Identify which cell holds the provided text, then report its (x, y) central coordinate. 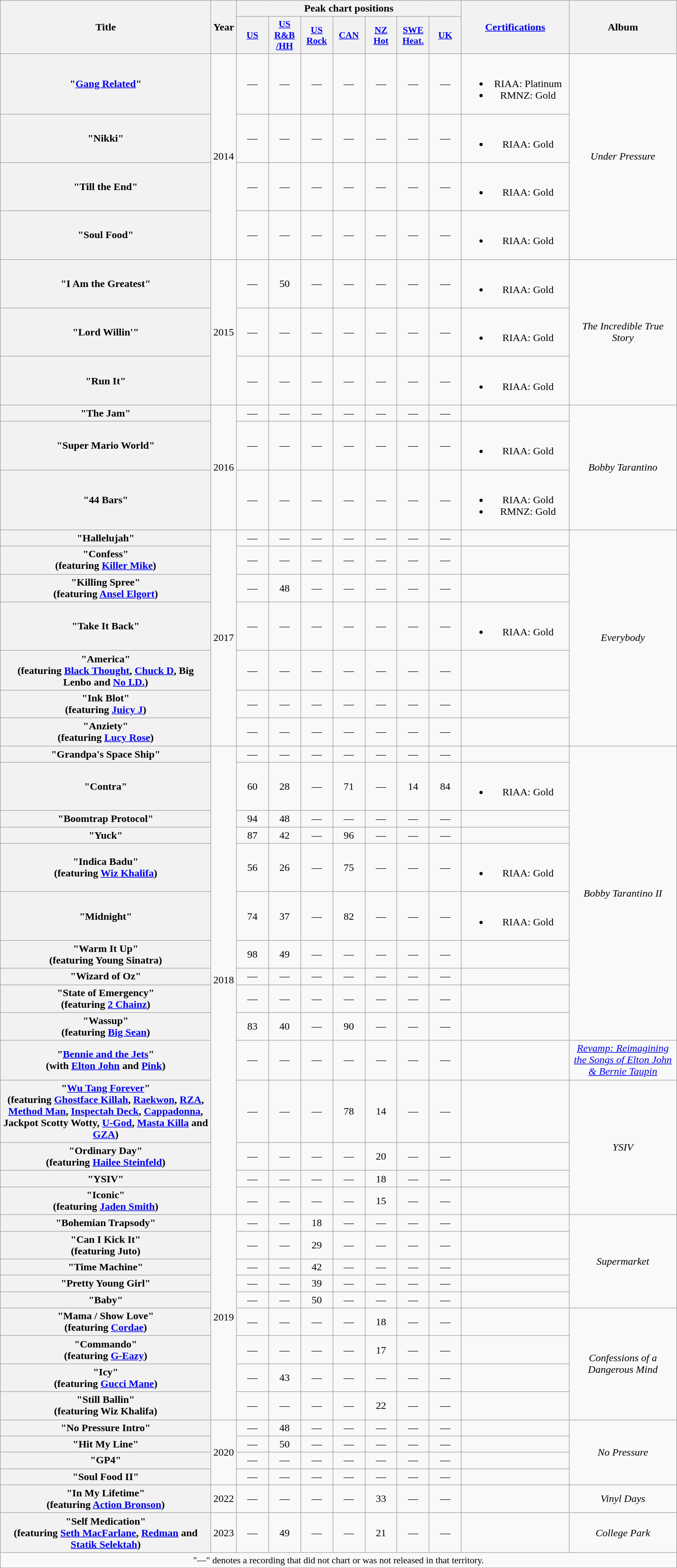
20 (381, 1157)
"The Jam" (106, 413)
"Contra" (106, 787)
"YSIV" (106, 1178)
"Confess"(featuring Killer Mike) (106, 560)
26 (285, 867)
"Super Mario World" (106, 445)
"Iconic"(featuring Jaden Smith) (106, 1200)
"44 Bars" (106, 500)
Supermarket (623, 1261)
96 (349, 835)
2022 (224, 1499)
74 (252, 916)
CAN (349, 35)
"Ordinary Day"(featuring Hailee Steinfeld) (106, 1157)
90 (349, 1026)
43 (285, 1378)
"State of Emergency"(featuring 2 Chainz) (106, 999)
"Lord Willin'" (106, 332)
"Pretty Young Girl" (106, 1284)
"Warm It Up"(featuring Young Sinatra) (106, 954)
28 (285, 787)
87 (252, 835)
60 (252, 787)
US (252, 35)
22 (381, 1405)
NZHot (381, 35)
"Can I Kick It"(featuring Juto) (106, 1245)
"Self Medication"(featuring Seth MacFarlane, Redman and Statik Selektah) (106, 1532)
"Wizard of Oz" (106, 976)
"Anziety"(featuring Lucy Rose) (106, 732)
"Bohemian Trapsody" (106, 1223)
Confessions of a Dangerous Mind (623, 1364)
39 (317, 1284)
"Wu Tang Forever"(featuring Ghostface Killah, Raekwon, RZA, Method Man, Inspectah Deck, Cappadonna, Jackpot Scotty Wotty, U-God, Masta Killa and GZA) (106, 1111)
USRock (317, 35)
"Indica Badu"(featuring Wiz Khalifa) (106, 867)
"Soul Food II" (106, 1477)
Peak chart positions (349, 9)
"Icy"(featuring Gucci Mane) (106, 1378)
"Soul Food" (106, 235)
2019 (224, 1317)
83 (252, 1026)
94 (252, 819)
"Killing Spree"(featuring Ansel Elgort) (106, 588)
Vinyl Days (623, 1499)
Revamp: Reimagining the Songs of Elton John & Bernie Taupin (623, 1060)
2023 (224, 1532)
"Boomtrap Protocol" (106, 819)
Bobby Tarantino (623, 468)
2020 (224, 1452)
"Grandpa's Space Ship" (106, 754)
82 (349, 916)
"GP4" (106, 1460)
84 (445, 787)
2014 (224, 156)
"In My Lifetime"(featuring Action Bronson) (106, 1499)
"Still Ballin"(featuring Wiz Khalifa) (106, 1405)
2017 (224, 637)
"Midnight" (106, 916)
2016 (224, 468)
"Ink Blot"(featuring Juicy J) (106, 704)
Everybody (623, 637)
SWEHeat. (413, 35)
"No Pressure Intro" (106, 1428)
Title (106, 27)
"Hit My Line" (106, 1444)
"Till the End" (106, 187)
RIAA: GoldRMNZ: Gold (515, 500)
YSIV (623, 1147)
29 (317, 1245)
21 (381, 1532)
"Time Machine" (106, 1267)
Album (623, 27)
The Incredible True Story (623, 332)
"Bennie and the Jets"(with Elton John and Pink) (106, 1060)
"Hallelujah" (106, 538)
"America"(featuring Black Thought, Chuck D, Big Lenbo and No I.D.) (106, 670)
"—" denotes a recording that did not chart or was not released in that territory. (339, 1560)
"Wassup"(featuring Big Sean) (106, 1026)
No Pressure (623, 1452)
Certifications (515, 27)
37 (285, 916)
56 (252, 867)
UK (445, 35)
2015 (224, 332)
Year (224, 27)
2018 (224, 980)
"I Am the Greatest" (106, 284)
RIAA: PlatinumRMNZ: Gold (515, 84)
40 (285, 1026)
"Mama / Show Love"(featuring Cordae) (106, 1322)
75 (349, 867)
"Take It Back" (106, 626)
USR&B/HH (285, 35)
33 (381, 1499)
Bobby Tarantino II (623, 893)
15 (381, 1200)
College Park (623, 1532)
Under Pressure (623, 156)
"Commando"(featuring G-Eazy) (106, 1350)
"Baby" (106, 1300)
"Run It" (106, 381)
98 (252, 954)
17 (381, 1350)
78 (349, 1111)
"Nikki" (106, 138)
"Gang Related" (106, 84)
"Yuck" (106, 835)
71 (349, 787)
